Output the (x, y) coordinate of the center of the cell containing the given text.  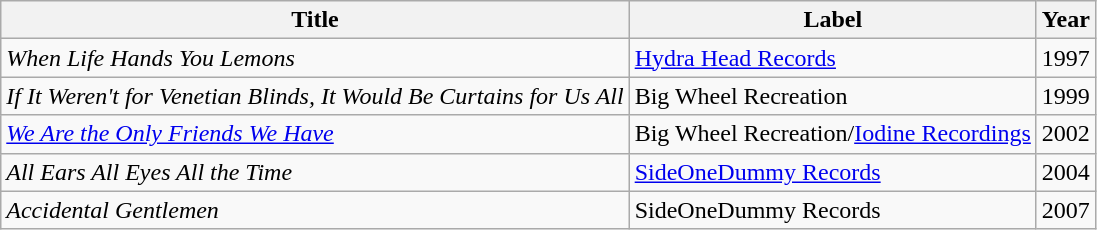
Title (315, 20)
1997 (1066, 58)
If It Weren't for Venetian Blinds, It Would Be Curtains for Us All (315, 96)
Year (1066, 20)
Big Wheel Recreation/Iodine Recordings (832, 134)
Hydra Head Records (832, 58)
All Ears All Eyes All the Time (315, 172)
We Are the Only Friends We Have (315, 134)
Label (832, 20)
2007 (1066, 210)
2002 (1066, 134)
When Life Hands You Lemons (315, 58)
2004 (1066, 172)
Accidental Gentlemen (315, 210)
1999 (1066, 96)
Big Wheel Recreation (832, 96)
